Return the [X, Y] coordinate for the center point of the cell that contains the specified text.  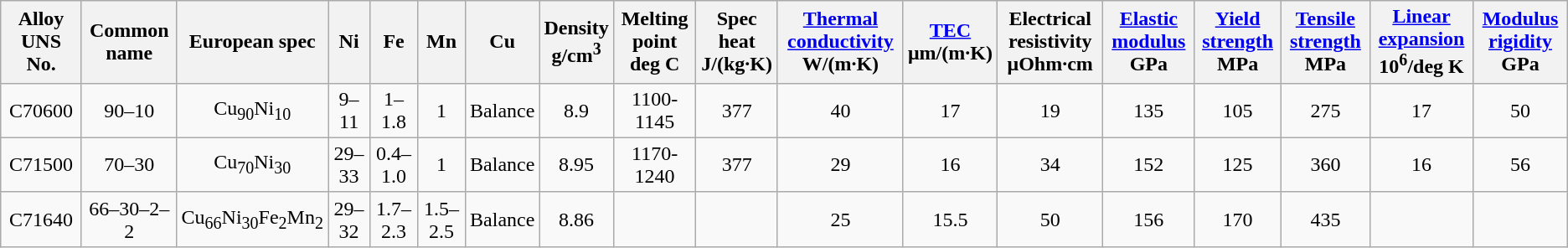
Tensile strengthMPa [1325, 42]
8.9 [576, 111]
435 [1325, 220]
8.95 [576, 164]
360 [1325, 164]
Melting pointdeg C [655, 42]
Linear expansion106/deg K [1421, 42]
105 [1238, 111]
152 [1149, 164]
1.5–2.5 [442, 220]
56 [1520, 164]
29–33 [349, 164]
Cu70Ni30 [252, 164]
Spec heatJ/(kg·K) [737, 42]
1170-1240 [655, 164]
Cu90Ni10 [252, 111]
1.7–2.3 [394, 220]
9–11 [349, 111]
1–1.8 [394, 111]
Cu [503, 42]
C70600 [42, 111]
Mn [442, 42]
0.4–1.0 [394, 164]
Elastic modulusGPa [1149, 42]
275 [1325, 111]
Alloy UNS No. [42, 42]
135 [1149, 111]
66–30–2–2 [129, 220]
34 [1050, 164]
156 [1149, 220]
Electrical resistivityμOhm·cm [1050, 42]
Densityg/cm3 [576, 42]
170 [1238, 220]
Fe [394, 42]
Modulus rigidityGPa [1520, 42]
Common name [129, 42]
8.86 [576, 220]
90–10 [129, 111]
TECμm/(m·K) [950, 42]
European spec [252, 42]
25 [840, 220]
Thermal conductivityW/(m·K) [840, 42]
29 [840, 164]
Yield strengthMPa [1238, 42]
15.5 [950, 220]
40 [840, 111]
125 [1238, 164]
C71640 [42, 220]
70–30 [129, 164]
Ni [349, 42]
29–32 [349, 220]
C71500 [42, 164]
1100-1145 [655, 111]
19 [1050, 111]
Cu66Ni30Fe2Mn2 [252, 220]
